Return (X, Y) of the center of cell containing provided text 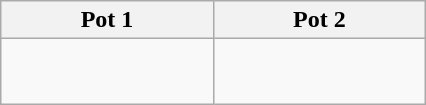
Pot 2 (319, 20)
Pot 1 (107, 20)
